Provide the [x, y] coordinate of the cell's center where the given text is located.  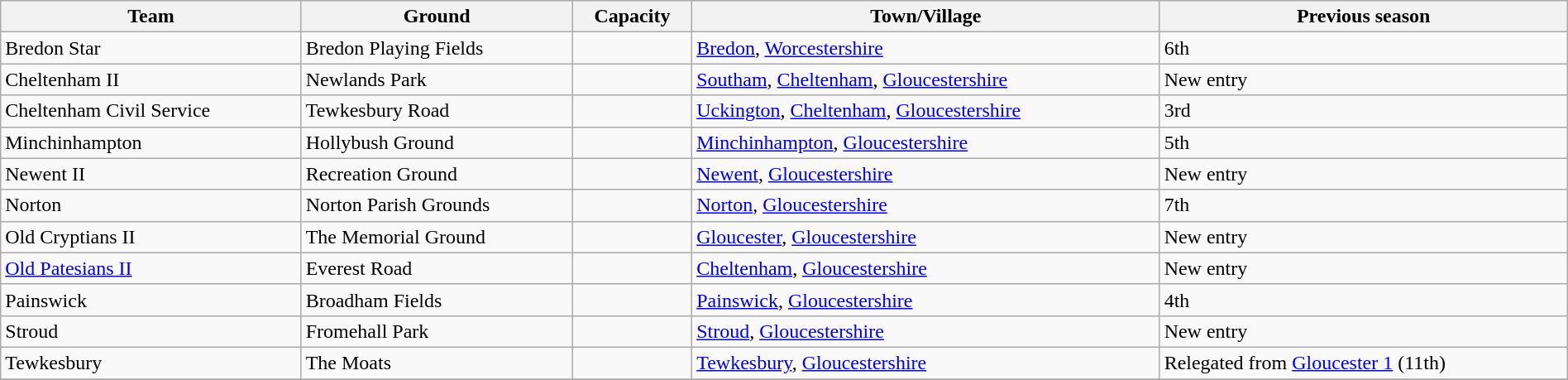
Team [151, 17]
Norton, Gloucestershire [926, 205]
6th [1363, 48]
Town/Village [926, 17]
Southam, Cheltenham, Gloucestershire [926, 79]
Bredon, Worcestershire [926, 48]
Everest Road [437, 268]
Stroud, Gloucestershire [926, 331]
The Moats [437, 363]
Previous season [1363, 17]
Minchinhampton [151, 142]
Norton Parish Grounds [437, 205]
7th [1363, 205]
Uckington, Cheltenham, Gloucestershire [926, 111]
Hollybush Ground [437, 142]
Stroud [151, 331]
Minchinhampton, Gloucestershire [926, 142]
Cheltenham Civil Service [151, 111]
Capacity [632, 17]
Old Patesians II [151, 268]
Fromehall Park [437, 331]
Painswick, Gloucestershire [926, 300]
Norton [151, 205]
Bredon Star [151, 48]
Tewkesbury [151, 363]
Old Cryptians II [151, 237]
5th [1363, 142]
Tewkesbury, Gloucestershire [926, 363]
4th [1363, 300]
Recreation Ground [437, 174]
Broadham Fields [437, 300]
Newlands Park [437, 79]
Newent, Gloucestershire [926, 174]
Tewkesbury Road [437, 111]
Newent II [151, 174]
Relegated from Gloucester 1 (11th) [1363, 363]
Cheltenham II [151, 79]
Painswick [151, 300]
Ground [437, 17]
The Memorial Ground [437, 237]
Gloucester, Gloucestershire [926, 237]
Cheltenham, Gloucestershire [926, 268]
3rd [1363, 111]
Bredon Playing Fields [437, 48]
